For the text-containing cell, return its midpoint in [x, y] coordinate format. 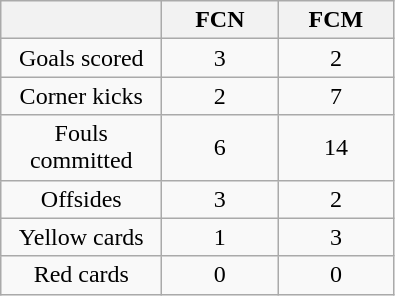
Yellow cards [82, 237]
Corner kicks [82, 96]
14 [336, 148]
Red cards [82, 275]
1 [220, 237]
Goals scored [82, 58]
FCM [336, 20]
6 [220, 148]
Fouls committed [82, 148]
Offsides [82, 199]
7 [336, 96]
FCN [220, 20]
